Provide the [x, y] coordinate of the cell's center where the given text is located.  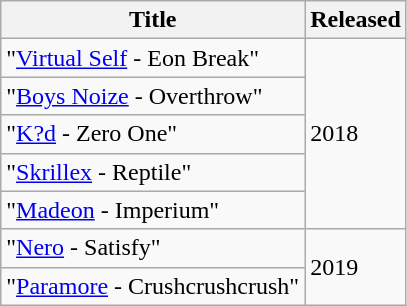
"Skrillex - Reptile" [153, 172]
2018 [356, 134]
"K?d - Zero One" [153, 134]
"Paramore - Crushcrushcrush" [153, 286]
Title [153, 20]
Released [356, 20]
"Madeon - Imperium" [153, 210]
"Boys Noize - Overthrow" [153, 96]
"Virtual Self - Eon Break" [153, 58]
"Nero - Satisfy" [153, 248]
2019 [356, 267]
